For the text-containing cell, return its midpoint in [x, y] coordinate format. 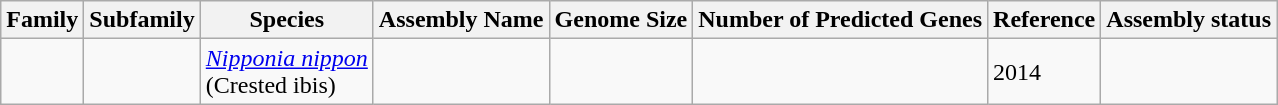
Assembly Name [461, 20]
Assembly status [1189, 20]
Subfamily [142, 20]
Genome Size [621, 20]
Nipponia nippon(Crested ibis) [286, 72]
2014 [1044, 72]
Reference [1044, 20]
Species [286, 20]
Number of Predicted Genes [840, 20]
Family [42, 20]
